Scan for the cell matching the given text and deliver its (X, Y) coordinate at center. 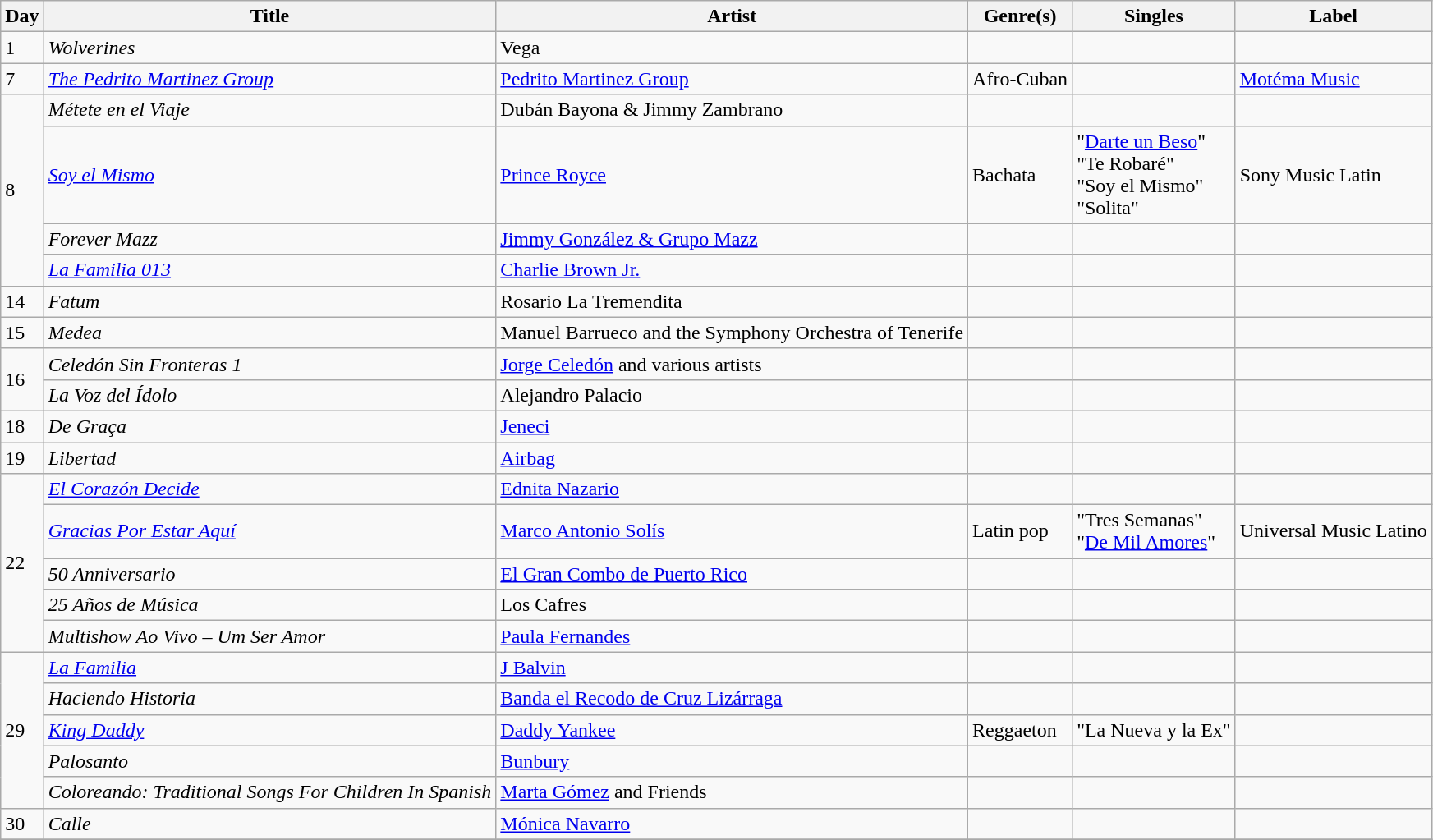
Singles (1155, 16)
Reggaeton (1020, 730)
The Pedrito Martinez Group (269, 79)
Airbag (733, 457)
Forever Mazz (269, 239)
Sony Music Latin (1334, 174)
29 (22, 730)
Jeneci (733, 426)
J Balvin (733, 668)
7 (22, 79)
La Voz del Ídolo (269, 395)
Jorge Celedón and various artists (733, 364)
Fatum (269, 301)
Paula Fernandes (733, 636)
King Daddy (269, 730)
Coloreando: Traditional Songs For Children In Spanish (269, 792)
22 (22, 563)
Title (269, 16)
Marta Gómez and Friends (733, 792)
Label (1334, 16)
"Darte un Beso""Te Robaré""Soy el Mismo""Solita" (1155, 174)
Jimmy González & Grupo Mazz (733, 239)
Haciendo Historia (269, 699)
19 (22, 457)
Afro-Cuban (1020, 79)
Mónica Navarro (733, 824)
La Familia (269, 668)
Soy el Mismo (269, 174)
"La Nueva y la Ex" (1155, 730)
Bunbury (733, 761)
Rosario La Tremendita (733, 301)
Charlie Brown Jr. (733, 270)
Vega (733, 48)
El Corazón Decide (269, 489)
Bachata (1020, 174)
Gracias Por Estar Aquí (269, 532)
Latin pop (1020, 532)
Pedrito Martinez Group (733, 79)
8 (22, 190)
Universal Music Latino (1334, 532)
Wolverines (269, 48)
Motéma Music (1334, 79)
14 (22, 301)
Genre(s) (1020, 16)
Prince Royce (733, 174)
Dubán Bayona & Jimmy Zambrano (733, 110)
16 (22, 379)
30 (22, 824)
Los Cafres (733, 605)
Daddy Yankee (733, 730)
15 (22, 333)
Marco Antonio Solís (733, 532)
Banda el Recodo de Cruz Lizárraga (733, 699)
Alejandro Palacio (733, 395)
Celedón Sin Fronteras 1 (269, 364)
25 Años de Música (269, 605)
50 Anniversario (269, 574)
Multishow Ao Vivo – Um Ser Amor (269, 636)
Libertad (269, 457)
Medea (269, 333)
1 (22, 48)
Métete en el Viaje (269, 110)
El Gran Combo de Puerto Rico (733, 574)
Manuel Barrueco and the Symphony Orchestra of Tenerife (733, 333)
Ednita Nazario (733, 489)
Calle (269, 824)
Day (22, 16)
Artist (733, 16)
18 (22, 426)
Palosanto (269, 761)
"Tres Semanas""De Mil Amores" (1155, 532)
La Familia 013 (269, 270)
De Graça (269, 426)
